From the cell containing the given text, extract its center point as [x, y] coordinate. 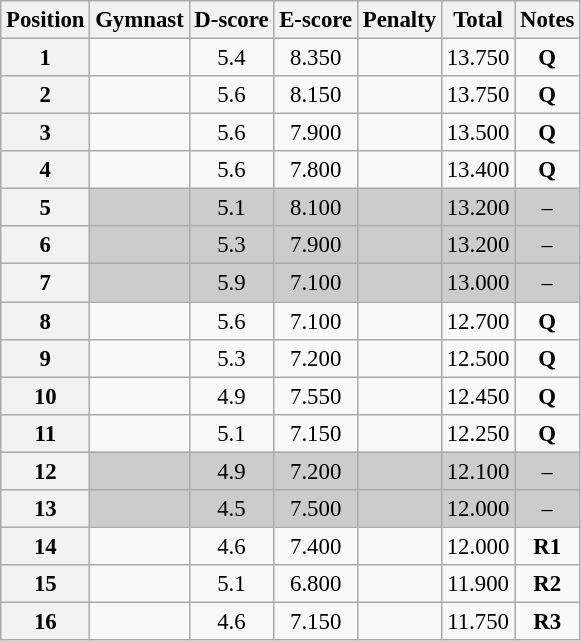
8.100 [316, 208]
1 [46, 58]
Total [478, 20]
8 [46, 321]
4 [46, 170]
5.9 [232, 283]
13.500 [478, 133]
12 [46, 471]
11.900 [478, 584]
Notes [548, 20]
7.400 [316, 546]
8.150 [316, 95]
8.350 [316, 58]
R1 [548, 546]
11 [46, 433]
12.450 [478, 396]
12.100 [478, 471]
3 [46, 133]
10 [46, 396]
7.550 [316, 396]
12.700 [478, 321]
12.250 [478, 433]
7.800 [316, 170]
6 [46, 245]
E-score [316, 20]
Position [46, 20]
14 [46, 546]
5 [46, 208]
R3 [548, 621]
Penalty [399, 20]
7 [46, 283]
4.5 [232, 509]
7.500 [316, 509]
15 [46, 584]
11.750 [478, 621]
16 [46, 621]
9 [46, 358]
R2 [548, 584]
D-score [232, 20]
13 [46, 509]
5.4 [232, 58]
13.000 [478, 283]
12.500 [478, 358]
6.800 [316, 584]
13.400 [478, 170]
2 [46, 95]
Gymnast [140, 20]
